Return [X, Y] of the center of cell containing provided text 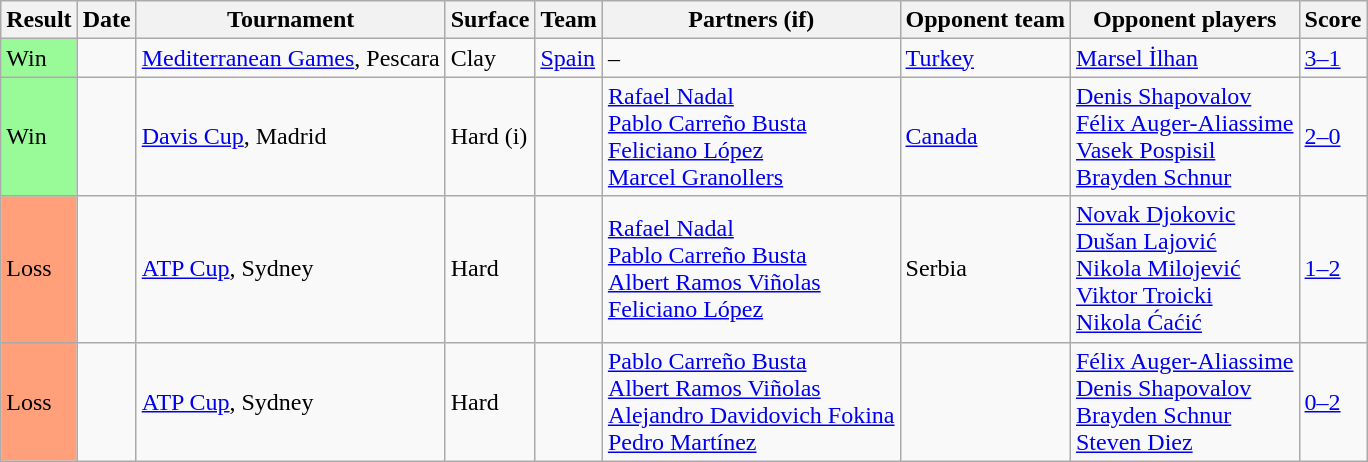
Clay [490, 58]
Turkey [985, 58]
Opponent team [985, 20]
Novak DjokovicDušan LajovićNikola MilojevićViktor TroickiNikola Ćaćić [1184, 269]
Opponent players [1184, 20]
Davis Cup, Madrid [290, 136]
0–2 [1333, 402]
– [751, 58]
Mediterranean Games, Pescara [290, 58]
Date [106, 20]
Hard (i) [490, 136]
2–0 [1333, 136]
3–1 [1333, 58]
Result [39, 20]
Spain [569, 58]
Score [1333, 20]
Surface [490, 20]
Pablo Carreño Busta Albert Ramos Viñolas Alejandro Davidovich Fokina Pedro Martínez [751, 402]
Denis Shapovalov Félix Auger-Aliassime Vasek Pospisil Brayden Schnur [1184, 136]
Partners (if) [751, 20]
Marsel İlhan [1184, 58]
Tournament [290, 20]
Rafael Nadal Pablo Carreño Busta Feliciano López Marcel Granollers [751, 136]
Canada [985, 136]
Félix Auger-Aliassime Denis Shapovalov Brayden Schnur Steven Diez [1184, 402]
Serbia [985, 269]
1–2 [1333, 269]
Rafael NadalPablo Carreño BustaAlbert Ramos Viñolas Feliciano López [751, 269]
Team [569, 20]
